Return the [x, y] coordinate for the center point of the cell that contains the specified text.  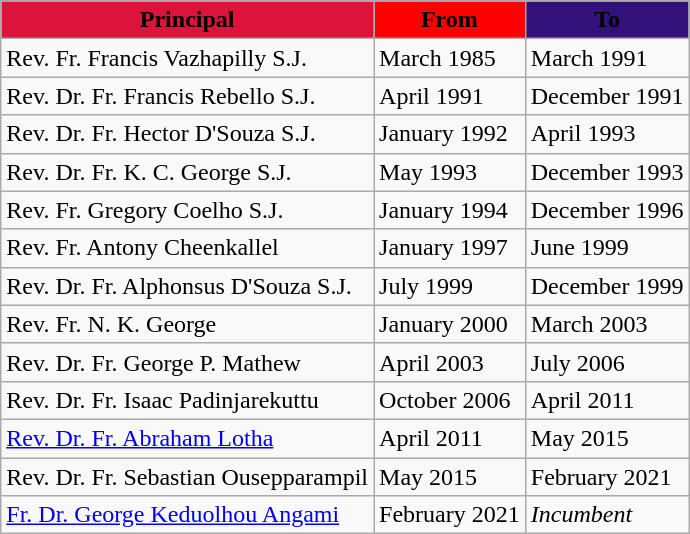
July 1999 [450, 286]
January 1997 [450, 248]
December 1991 [607, 96]
Rev. Dr. Fr. Hector D'Souza S.J. [188, 134]
Rev. Dr. Fr. Sebastian Ousepparampil [188, 477]
Rev. Fr. Francis Vazhapilly S.J. [188, 58]
Rev. Dr. Fr. George P. Mathew [188, 362]
Rev. Fr. Antony Cheenkallel [188, 248]
Rev. Fr. N. K. George [188, 324]
Fr. Dr. George Keduolhou Angami [188, 515]
January 1992 [450, 134]
From [450, 20]
April 1993 [607, 134]
To [607, 20]
May 1993 [450, 172]
December 1993 [607, 172]
March 1985 [450, 58]
Incumbent [607, 515]
Rev. Fr. Gregory Coelho S.J. [188, 210]
April 1991 [450, 96]
June 1999 [607, 248]
December 1996 [607, 210]
December 1999 [607, 286]
March 2003 [607, 324]
July 2006 [607, 362]
October 2006 [450, 400]
Rev. Dr. Fr. Alphonsus D'Souza S.J. [188, 286]
January 1994 [450, 210]
Rev. Dr. Fr. K. C. George S.J. [188, 172]
Principal [188, 20]
Rev. Dr. Fr. Abraham Lotha [188, 438]
April 2003 [450, 362]
January 2000 [450, 324]
Rev. Dr. Fr. Isaac Padinjarekuttu [188, 400]
Rev. Dr. Fr. Francis Rebello S.J. [188, 96]
March 1991 [607, 58]
